Pinpoint the cell where the given text exists, returning its [X, Y] midpoint coordinate. 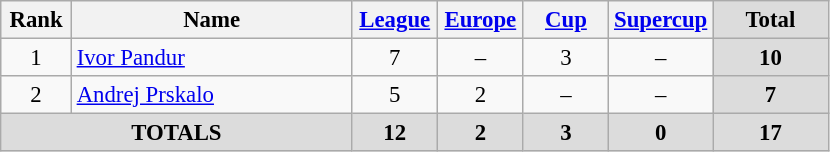
1 [36, 58]
5 [395, 95]
Supercup [661, 20]
Andrej Prskalo [212, 95]
League [395, 20]
12 [395, 133]
0 [661, 133]
17 [771, 133]
Total [771, 20]
Name [212, 20]
TOTALS [176, 133]
Cup [566, 20]
Europe [481, 20]
Ivor Pandur [212, 58]
10 [771, 58]
Rank [36, 20]
